Detect which cell encompasses the target text, then output its [X, Y] center coordinate. 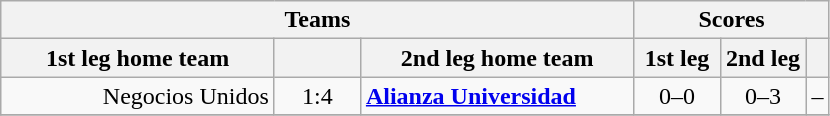
Teams [318, 20]
1st leg [677, 58]
– [818, 96]
2nd leg home team [497, 58]
1st leg home team [138, 58]
1:4 [317, 96]
Scores [732, 20]
2nd leg [763, 58]
0–3 [763, 96]
Negocios Unidos [138, 96]
Alianza Universidad [497, 96]
0–0 [677, 96]
